Locate the cell with the specified text and output its (x, y) center coordinate. 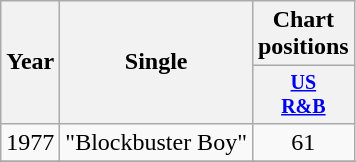
"Blockbuster Boy" (156, 142)
USR&B (303, 94)
1977 (30, 142)
Year (30, 62)
Chart positions (303, 34)
61 (303, 142)
Single (156, 62)
